Output the (x, y) coordinate of the center of the cell containing the given text.  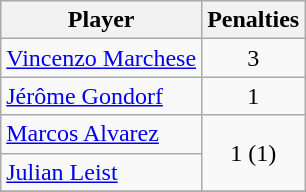
Julian Leist (102, 172)
3 (254, 58)
Jérôme Gondorf (102, 96)
Penalties (254, 20)
Player (102, 20)
Marcos Alvarez (102, 134)
1 (1) (254, 153)
1 (254, 96)
Vincenzo Marchese (102, 58)
